Provide the (x, y) coordinate of the cell's center where the given text is located.  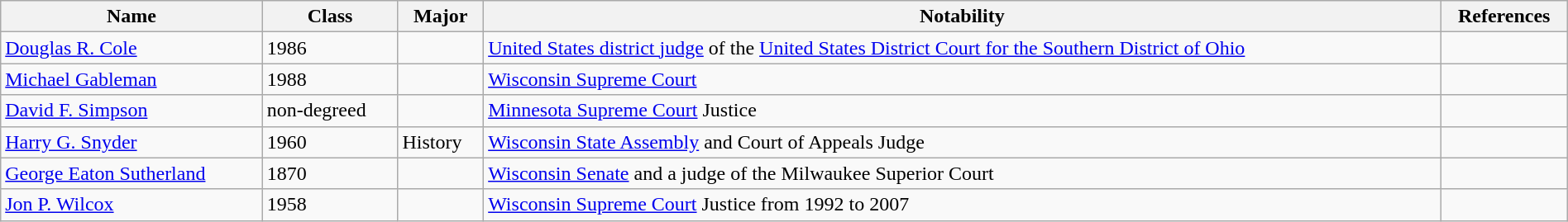
Harry G. Snyder (131, 142)
1988 (330, 79)
Minnesota Supreme Court Justice (963, 111)
Wisconsin State Assembly and Court of Appeals Judge (963, 142)
Class (330, 17)
Major (441, 17)
Name (131, 17)
non-degreed (330, 111)
Michael Gableman (131, 79)
Douglas R. Cole (131, 48)
1986 (330, 48)
History (441, 142)
1960 (330, 142)
1870 (330, 173)
Wisconsin Senate and a judge of the Milwaukee Superior Court (963, 173)
George Eaton Sutherland (131, 173)
David F. Simpson (131, 111)
Wisconsin Supreme Court (963, 79)
Jon P. Wilcox (131, 205)
Wisconsin Supreme Court Justice from 1992 to 2007 (963, 205)
United States district judge of the United States District Court for the Southern District of Ohio (963, 48)
1958 (330, 205)
References (1503, 17)
Notability (963, 17)
